Detect which cell encompasses the target text, then output its [x, y] center coordinate. 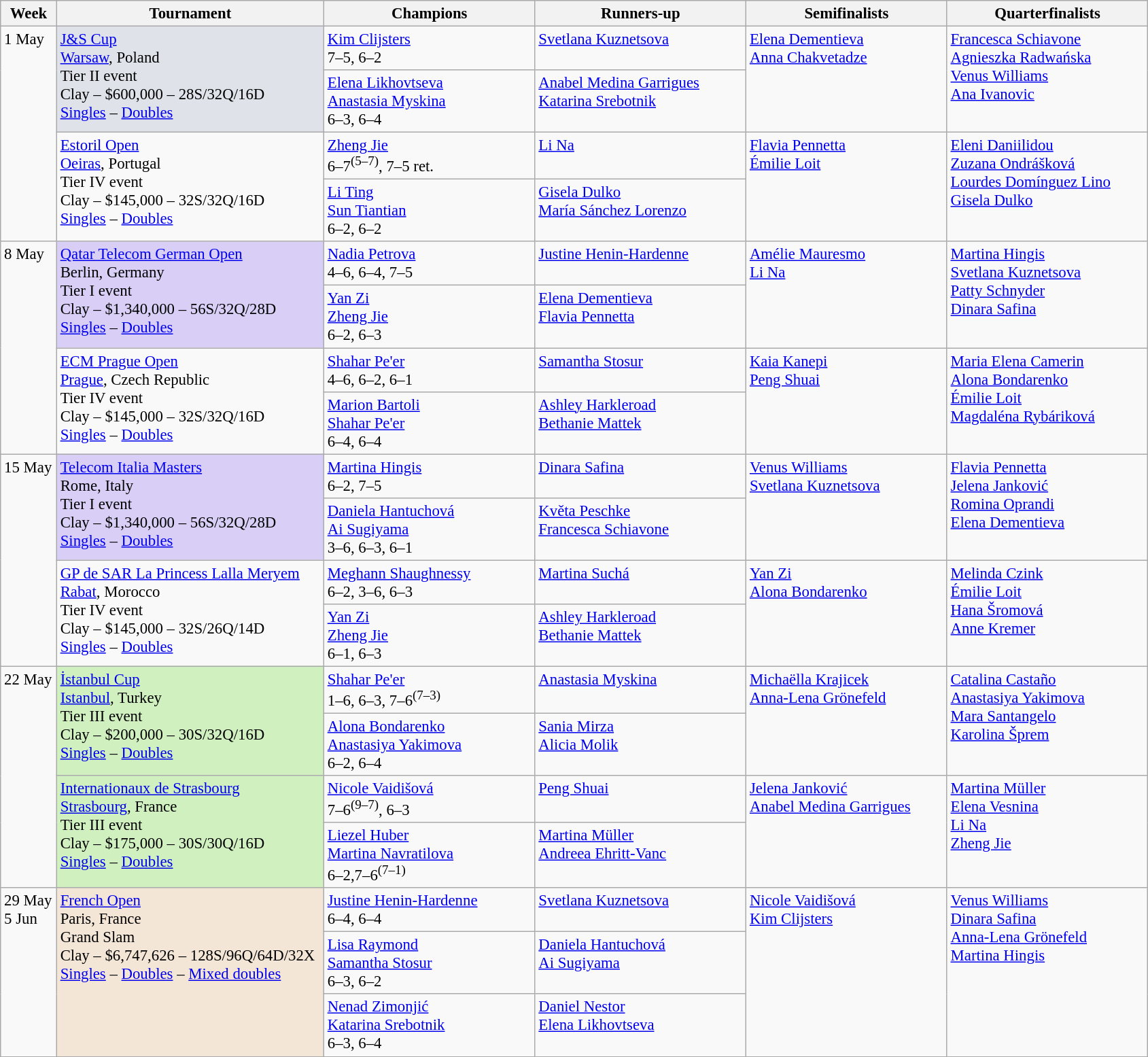
8 May [29, 348]
15 May [29, 560]
Kaia Kanepi Peng Shuai [847, 401]
Week [29, 14]
Sania Mirza Alicia Molik [640, 744]
Květa Peschke Francesca Schiavone [640, 529]
Peng Shuai [640, 799]
Michaëlla Krajicek Anna-Lena Grönefeld [847, 721]
Elena Likhovtseva Anastasia Myskina 6–3, 6–4 [430, 101]
Jelena Janković Anabel Medina Garrigues [847, 832]
Venus Williams Dinara Safina Anna-Lena Grönefeld Martina Hingis [1047, 972]
Anabel Medina Garrigues Katarina Srebotnik [640, 101]
29 May5 Jun [29, 972]
ECM Prague Open Prague, Czech Republic Tier IV event Clay – $145,000 – 32S/32Q/16DSingles – Doubles [190, 401]
Champions [430, 14]
Samantha Stosur [640, 370]
Nicole Vaidišová Kim Clijsters [847, 972]
Zheng Jie6–7(5–7), 7–5 ret. [430, 156]
Flavia Pennetta Jelena Janković Romina Oprandi Elena Dementieva [1047, 507]
Catalina Castaño Anastasiya Yakimova Mara Santangelo Karolina Šprem [1047, 721]
Kim Clijsters7–5, 6–2 [430, 49]
Shahar Pe'er1–6, 6–3, 7–6(7–3) [430, 689]
Meghann Shaughnessy6–2, 3–6, 6–3 [430, 582]
Amélie Mauresmo Li Na [847, 295]
Martina Hingis Svetlana Kuznetsova Patty Schnyder Dinara Safina [1047, 295]
Gisela Dulko María Sánchez Lorenzo [640, 211]
Runners-up [640, 14]
Internationaux de Strasbourg Strasbourg, France Tier III event Clay – $175,000 – 30S/30Q/16DSingles – Doubles [190, 832]
Dinara Safina [640, 476]
Shahar Pe'er4–6, 6–2, 6–1 [430, 370]
Martina Müller Andreea Ehritt-Vanc [640, 855]
Liezel Huber Martina Navratilova 6–2,7–6(7–1) [430, 855]
Li Ting Sun Tiantian 6–2, 6–2 [430, 211]
Elena Dementieva Anna Chakvetadze [847, 80]
Nicole Vaidišová7–6(9–7), 6–3 [430, 799]
Tournament [190, 14]
Anastasia Myskina [640, 689]
Alona Bondarenko Anastasiya Yakimova 6–2, 6–4 [430, 744]
Martina Suchá [640, 582]
Francesca Schiavone Agnieszka Radwańska Venus Williams Ana Ivanovic [1047, 80]
Melinda Czink Émilie Loit Hana Šromová Anne Kremer [1047, 613]
Estoril Open Oeiras, Portugal Tier IV event Clay – $145,000 – 32S/32Q/16DSingles – Doubles [190, 188]
GP de SAR La Princess Lalla Meryem Rabat, Morocco Tier IV event Clay – $145,000 – 32S/26Q/14DSingles – Doubles [190, 613]
Venus Williams Svetlana Kuznetsova [847, 507]
Martina Müller Elena Vesnina Li Na Zheng Jie [1047, 832]
Eleni Daniilidou Zuzana Ondrášková Lourdes Domínguez Lino Gisela Dulko [1047, 188]
1 May [29, 135]
Nenad Zimonjić Katarina Srebotnik 6–3, 6–4 [430, 1026]
İstanbul Cup Istanbul, Turkey Tier III event Clay – $200,000 – 30S/32Q/16DSingles – Doubles [190, 721]
Quarterfinalists [1047, 14]
Yan Zi Alona Bondarenko [847, 613]
Telecom Italia Masters Rome, Italy Tier I event Clay – $1,340,000 – 56S/32Q/28DSingles – Doubles [190, 507]
Elena Dementieva Flavia Pennetta [640, 317]
Lisa Raymond Samantha Stosur 6–3, 6–2 [430, 963]
Nadia Petrova4–6, 6–4, 7–5 [430, 264]
Marion Bartoli Shahar Pe'er 6–4, 6–4 [430, 423]
Maria Elena Camerin Alona Bondarenko Émilie Loit Magdaléna Rybáriková [1047, 401]
J&S Cup Warsaw, Poland Tier II event Clay – $600,000 – 28S/32Q/16DSingles – Doubles [190, 80]
Justine Henin-Hardenne [640, 264]
Yan Zi Zheng Jie 6–2, 6–3 [430, 317]
French Open Paris, France Grand SlamClay – $6,747,626 – 128S/96Q/64D/32XSingles – Doubles – Mixed doubles [190, 972]
Justine Henin-Hardenne6–4, 6–4 [430, 909]
Martina Hingis6–2, 7–5 [430, 476]
Daniel Nestor Elena Likhovtseva [640, 1026]
Daniela Hantuchová Ai Sugiyama [640, 963]
22 May [29, 777]
Daniela Hantuchová Ai Sugiyama 3–6, 6–3, 6–1 [430, 529]
Qatar Telecom German Open Berlin, Germany Tier I event Clay – $1,340,000 – 56S/32Q/28DSingles – Doubles [190, 295]
Li Na [640, 156]
Flavia Pennetta Émilie Loit [847, 188]
Yan Zi Zheng Jie 6–1, 6–3 [430, 636]
Semifinalists [847, 14]
